Pinpoint the cell where the given text exists, returning its [x, y] midpoint coordinate. 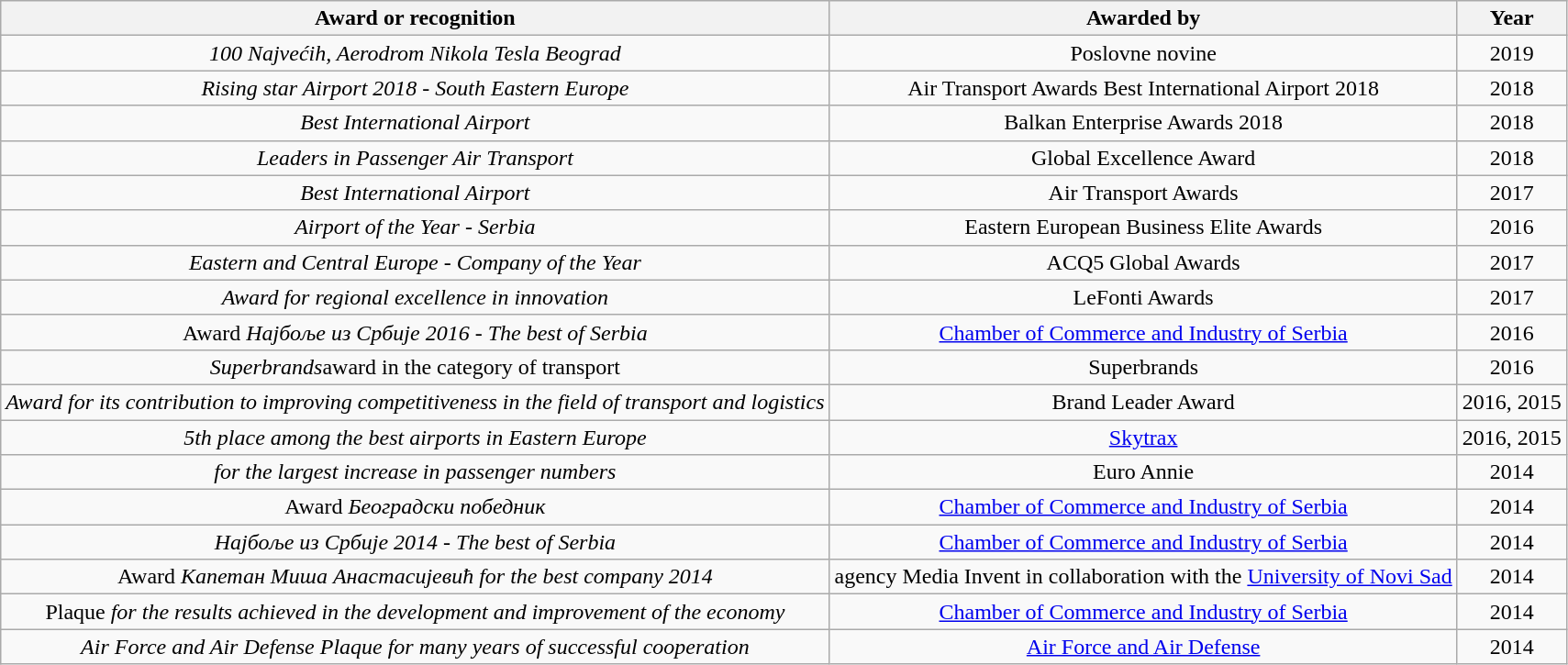
Award for its contribution to improving competitiveness in the field of transport and logistics [415, 402]
Plaque for the results achieved in the development and improvement of the economy [415, 612]
Award Београдски победник [415, 507]
Airport of the Year - Serbia [415, 227]
Poslovne novine [1143, 53]
Award Капетан Миша Анастасијевић for the best company 2014 [415, 577]
5th place among the best airports in Eastern Europe [415, 438]
Brand Leader Award [1143, 402]
Superbrands [1143, 367]
LeFonti Awards [1143, 297]
Најбоље из Србије 2014 - The best of Serbia [415, 542]
Euro Annie [1143, 472]
Balkan Enterprise Awards 2018 [1143, 123]
Awarded by [1143, 18]
Superbrandsaward in the category of transport [415, 367]
agency Media Invent in collaboration with the University of Novi Sad [1143, 577]
Air Transport Awards [1143, 193]
for the largest increase in passenger numbers [415, 472]
Award or recognition [415, 18]
Air Transport Awards Best International Airport 2018 [1143, 88]
Eastern and Central Europe - Company of the Year [415, 262]
Year [1512, 18]
Award for regional excellence in innovation [415, 297]
Award Најбоље из Србије 2016 - The best of Serbia [415, 332]
Eastern European Business Elite Awards [1143, 227]
Rising star Airport 2018 - South Eastern Europe [415, 88]
100 Najvećih, Aerodrom Nikola Tesla Beograd [415, 53]
Skytrax [1143, 438]
2019 [1512, 53]
Air Force and Air Defense Plaque for many years of successful cooperation [415, 647]
ACQ5 Global Awards [1143, 262]
Global Excellence Award [1143, 158]
Leaders in Passenger Air Transport [415, 158]
Air Force and Air Defense [1143, 647]
